Output the (x, y) coordinate of the center of the cell containing the given text.  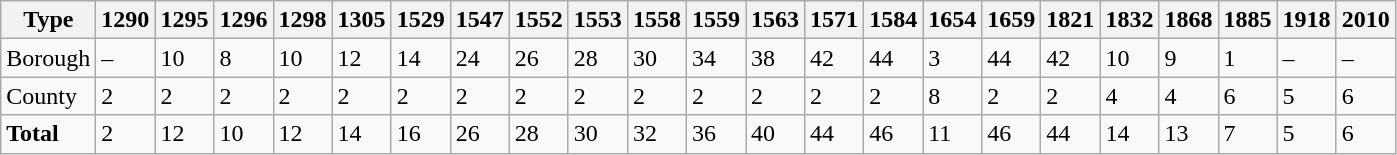
1654 (952, 20)
Total (48, 134)
1563 (776, 20)
Borough (48, 58)
1659 (1012, 20)
32 (656, 134)
1295 (184, 20)
1868 (1188, 20)
16 (420, 134)
3 (952, 58)
1305 (362, 20)
1547 (480, 20)
County (48, 96)
24 (480, 58)
36 (716, 134)
1 (1248, 58)
1553 (598, 20)
9 (1188, 58)
34 (716, 58)
1918 (1306, 20)
1885 (1248, 20)
1529 (420, 20)
1832 (1130, 20)
2010 (1366, 20)
1584 (894, 20)
11 (952, 134)
1558 (656, 20)
1821 (1070, 20)
38 (776, 58)
1296 (244, 20)
1552 (538, 20)
Type (48, 20)
1298 (302, 20)
7 (1248, 134)
13 (1188, 134)
1290 (126, 20)
1559 (716, 20)
1571 (834, 20)
40 (776, 134)
